Return the (x, y) coordinate for the center point of the cell that contains the specified text.  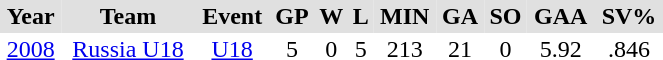
Team (128, 16)
MIN (404, 16)
Event (232, 16)
Year (30, 16)
GAA (560, 16)
SV% (628, 16)
L (360, 16)
W (331, 16)
GA (460, 16)
GP (292, 16)
SO (506, 16)
